Provide the [x, y] coordinate of the cell's center where the given text is located.  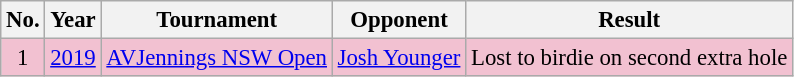
Result [630, 20]
Opponent [398, 20]
No. [23, 20]
Tournament [216, 20]
Year [73, 20]
Josh Younger [398, 58]
1 [23, 58]
Lost to birdie on second extra hole [630, 58]
AVJennings NSW Open [216, 58]
2019 [73, 58]
